Return (X, Y) of the center of cell containing provided text 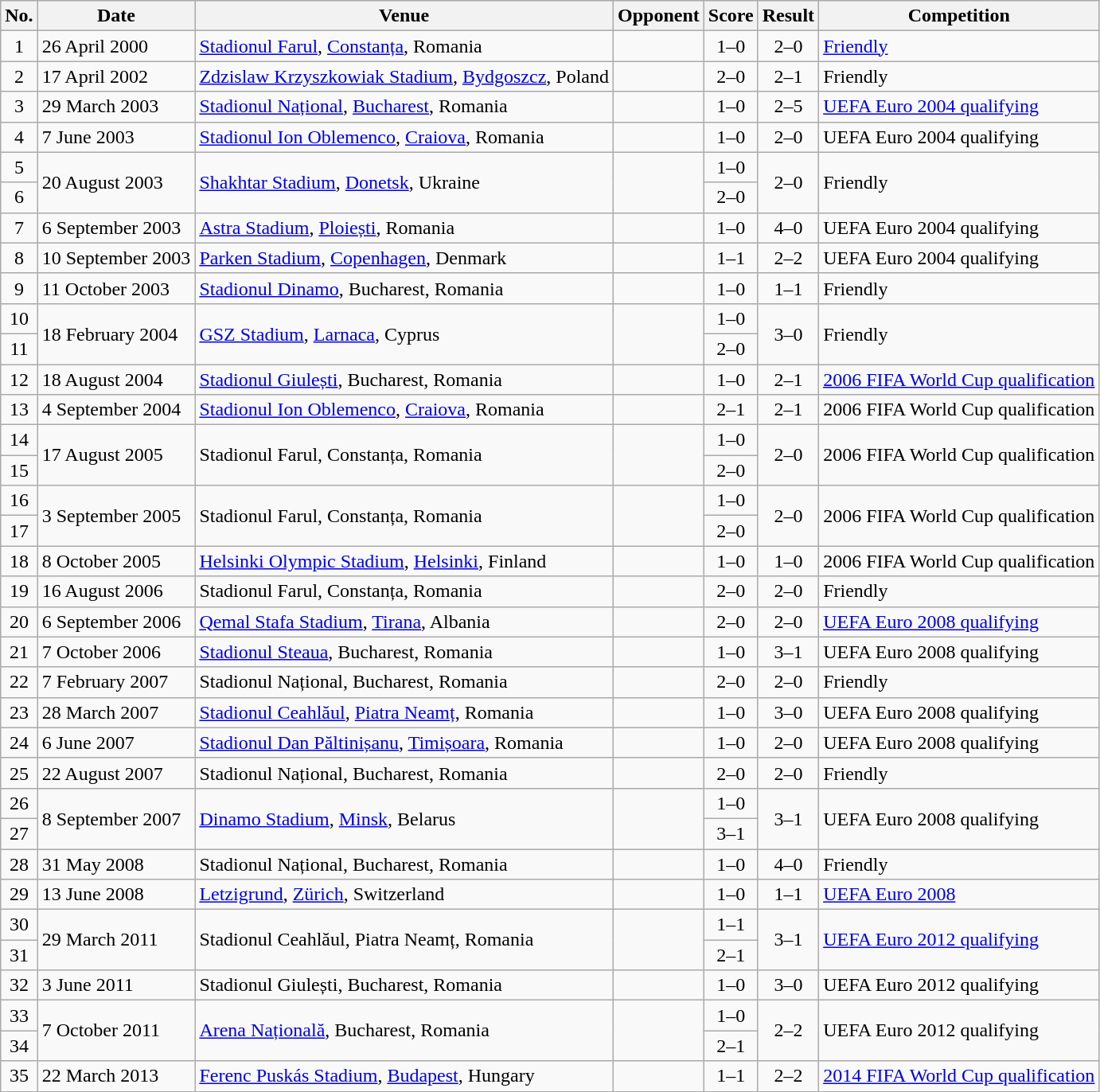
8 October 2005 (116, 561)
34 (19, 1046)
31 May 2008 (116, 864)
GSZ Stadium, Larnaca, Cyprus (404, 333)
6 September 2003 (116, 228)
1 (19, 46)
5 (19, 167)
Competition (959, 16)
26 April 2000 (116, 46)
26 (19, 803)
17 (19, 531)
13 June 2008 (116, 895)
28 March 2007 (116, 712)
3 September 2005 (116, 516)
Qemal Stafa Stadium, Tirana, Albania (404, 622)
Zdzislaw Krzyszkowiak Stadium, Bydgoszcz, Poland (404, 76)
35 (19, 1076)
3 June 2011 (116, 985)
Date (116, 16)
25 (19, 773)
29 March 2011 (116, 940)
4 (19, 137)
7 February 2007 (116, 682)
13 (19, 410)
18 February 2004 (116, 333)
11 October 2003 (116, 288)
16 (19, 501)
18 August 2004 (116, 380)
10 September 2003 (116, 258)
27 (19, 833)
7 (19, 228)
22 August 2007 (116, 773)
23 (19, 712)
Letzigrund, Zürich, Switzerland (404, 895)
7 October 2006 (116, 652)
Ferenc Puskás Stadium, Budapest, Hungary (404, 1076)
Stadionul Steaua, Bucharest, Romania (404, 652)
10 (19, 318)
4 September 2004 (116, 410)
Astra Stadium, Ploiești, Romania (404, 228)
Shakhtar Stadium, Donetsk, Ukraine (404, 182)
6 September 2006 (116, 622)
2014 FIFA World Cup qualification (959, 1076)
8 September 2007 (116, 818)
29 (19, 895)
20 August 2003 (116, 182)
Arena Națională, Bucharest, Romania (404, 1031)
2–5 (788, 107)
18 (19, 561)
Helsinki Olympic Stadium, Helsinki, Finland (404, 561)
22 March 2013 (116, 1076)
7 October 2011 (116, 1031)
16 August 2006 (116, 591)
6 June 2007 (116, 743)
30 (19, 925)
Stadionul Dinamo, Bucharest, Romania (404, 288)
11 (19, 349)
Parken Stadium, Copenhagen, Denmark (404, 258)
28 (19, 864)
20 (19, 622)
17 April 2002 (116, 76)
2 (19, 76)
29 March 2003 (116, 107)
8 (19, 258)
Dinamo Stadium, Minsk, Belarus (404, 818)
7 June 2003 (116, 137)
19 (19, 591)
9 (19, 288)
31 (19, 955)
UEFA Euro 2008 (959, 895)
Score (731, 16)
14 (19, 440)
12 (19, 380)
Result (788, 16)
17 August 2005 (116, 455)
No. (19, 16)
33 (19, 1016)
22 (19, 682)
3 (19, 107)
Opponent (659, 16)
32 (19, 985)
Venue (404, 16)
Stadionul Dan Păltinișanu, Timișoara, Romania (404, 743)
15 (19, 470)
6 (19, 197)
21 (19, 652)
24 (19, 743)
